Locate the cell with the specified text and output its [X, Y] center coordinate. 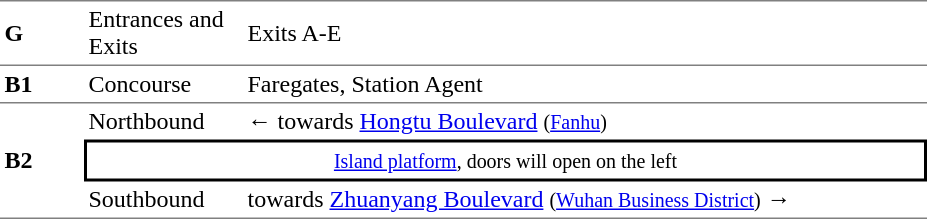
Faregates, Station Agent [585, 85]
B1 [42, 85]
Northbound [164, 122]
← towards Hongtu Boulevard (Fanhu) [585, 122]
Island platform, doors will open on the left [506, 161]
Entrances and Exits [164, 33]
Concourse [164, 85]
G [42, 33]
Exits A-E [585, 33]
